Find where the given text appears and provide that cell's center as [x, y] coordinate. 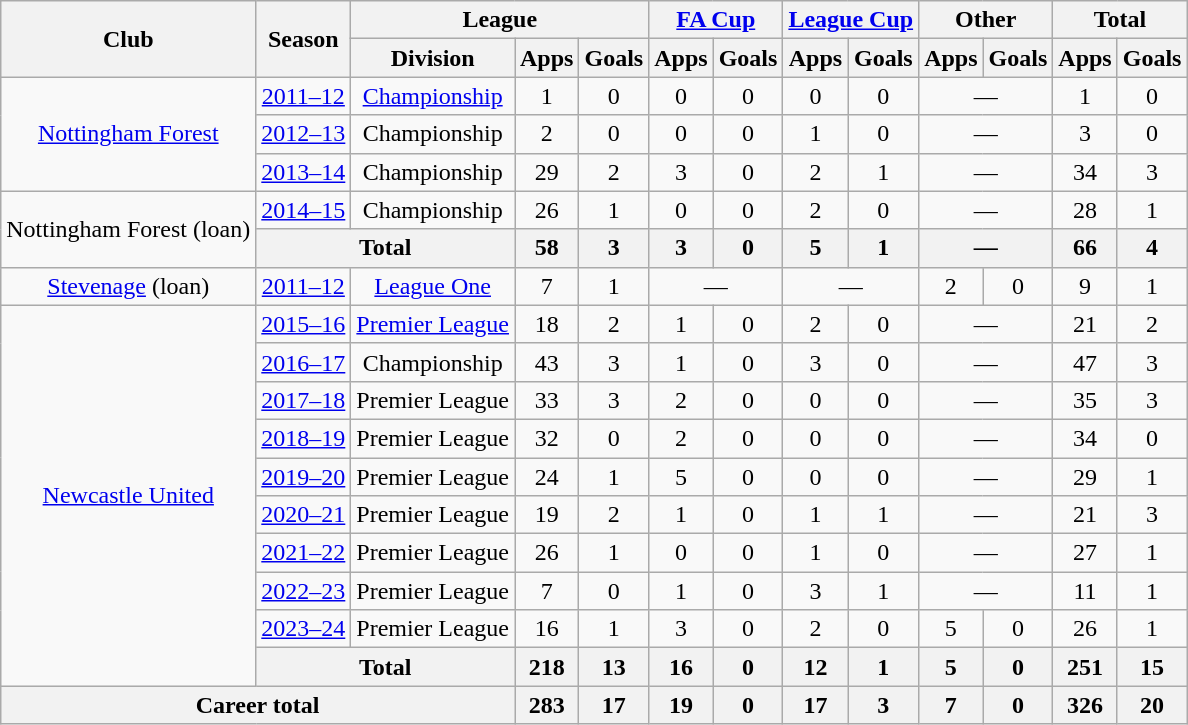
47 [1085, 362]
FA Cup [716, 20]
League One [433, 286]
326 [1085, 705]
Other [986, 20]
2015–16 [304, 324]
2016–17 [304, 362]
2014–15 [304, 210]
Stevenage (loan) [128, 286]
Season [304, 39]
League [500, 20]
58 [546, 248]
33 [546, 400]
Nottingham Forest (loan) [128, 229]
15 [1152, 667]
12 [816, 667]
11 [1085, 591]
24 [546, 477]
28 [1085, 210]
9 [1085, 286]
4 [1152, 248]
66 [1085, 248]
2018–19 [304, 438]
2023–24 [304, 629]
32 [546, 438]
43 [546, 362]
Club [128, 39]
Career total [258, 705]
Division [433, 58]
Newcastle United [128, 496]
18 [546, 324]
13 [614, 667]
2012–13 [304, 134]
218 [546, 667]
283 [546, 705]
Nottingham Forest [128, 134]
2021–22 [304, 553]
2019–20 [304, 477]
2013–14 [304, 172]
2020–21 [304, 515]
251 [1085, 667]
20 [1152, 705]
2017–18 [304, 400]
27 [1085, 553]
League Cup [851, 20]
2022–23 [304, 591]
35 [1085, 400]
